Provide the [X, Y] coordinate of the cell's center where the given text is located.  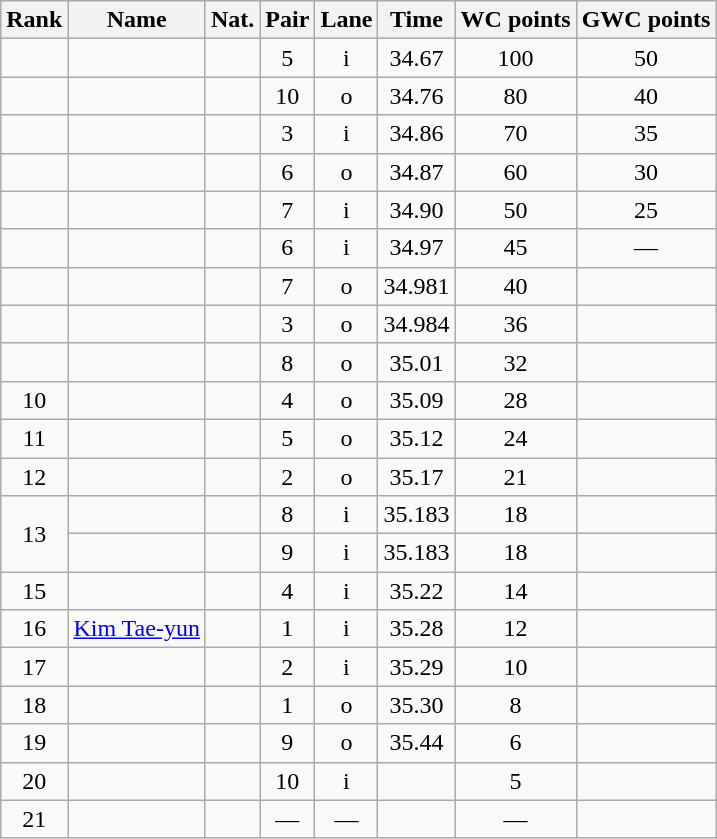
19 [34, 743]
24 [516, 438]
35.01 [416, 362]
25 [646, 210]
Time [416, 20]
14 [516, 591]
20 [34, 781]
35.44 [416, 743]
100 [516, 58]
17 [34, 667]
34.87 [416, 172]
34.90 [416, 210]
80 [516, 96]
Name [137, 20]
32 [516, 362]
35.12 [416, 438]
11 [34, 438]
34.76 [416, 96]
34.984 [416, 324]
35.28 [416, 629]
35.29 [416, 667]
Pair [288, 20]
70 [516, 134]
36 [516, 324]
35.17 [416, 477]
35 [646, 134]
WC points [516, 20]
60 [516, 172]
Kim Tae-yun [137, 629]
35.30 [416, 705]
35.09 [416, 400]
Rank [34, 20]
34.86 [416, 134]
34.97 [416, 248]
Nat. [232, 20]
28 [516, 400]
30 [646, 172]
13 [34, 534]
35.22 [416, 591]
34.981 [416, 286]
GWC points [646, 20]
15 [34, 591]
34.67 [416, 58]
Lane [346, 20]
16 [34, 629]
45 [516, 248]
